Determine the [X, Y] coordinate at the center of the cell enclosing the given text.  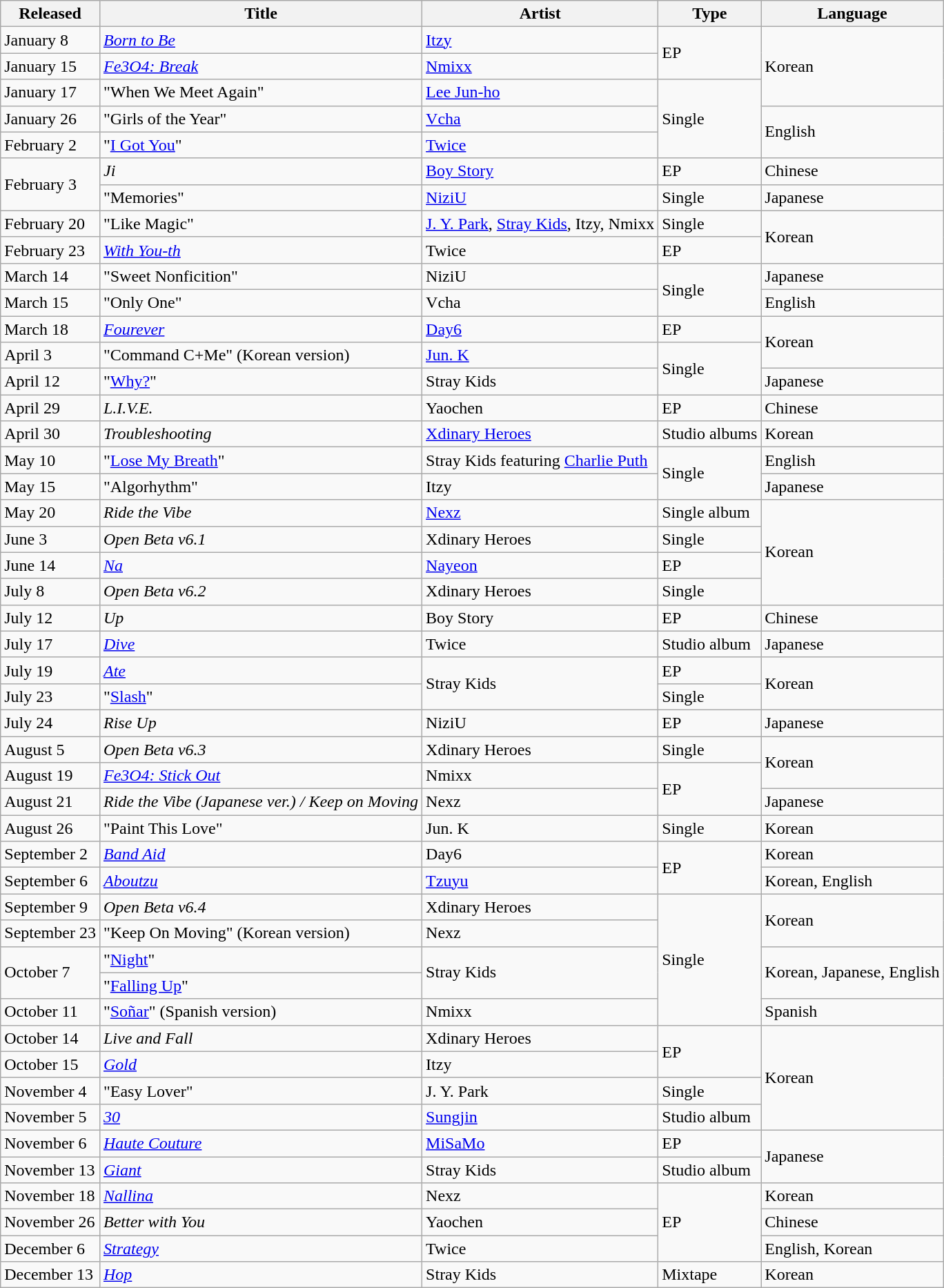
Open Beta v6.3 [261, 749]
March 15 [50, 302]
November 13 [50, 1170]
July 24 [50, 723]
October 14 [50, 1038]
September 6 [50, 881]
"Like Magic" [261, 224]
November 6 [50, 1143]
June 3 [50, 539]
30 [261, 1117]
Haute Couture [261, 1143]
"Lose My Breath" [261, 460]
Korean, Japanese, English [852, 973]
Troubleshooting [261, 434]
Released [50, 14]
"Algorhythm" [261, 487]
J. Y. Park, Stray Kids, Itzy, Nmixx [540, 224]
July 8 [50, 592]
March 14 [50, 276]
"Command C+Me" (Korean version) [261, 355]
April 3 [50, 355]
July 12 [50, 618]
July 19 [50, 670]
Up [261, 618]
January 8 [50, 40]
L.I.V.E. [261, 408]
Better with You [261, 1222]
February 2 [50, 145]
Nallina [261, 1196]
January 17 [50, 92]
"Slash" [261, 696]
October 7 [50, 973]
Dive [261, 644]
"Only One" [261, 302]
"Memories" [261, 197]
May 15 [50, 487]
MiSaMo [540, 1143]
May 20 [50, 513]
September 23 [50, 933]
April 29 [50, 408]
"Falling Up" [261, 986]
August 21 [50, 802]
Strategy [261, 1249]
Stray Kids featuring Charlie Puth [540, 460]
Open Beta v6.4 [261, 907]
Rise Up [261, 723]
November 18 [50, 1196]
February 3 [50, 184]
Fe3O4: Break [261, 66]
October 11 [50, 1012]
September 9 [50, 907]
September 2 [50, 855]
November 26 [50, 1222]
"Sweet Nonficition" [261, 276]
Type [709, 14]
February 23 [50, 250]
July 23 [50, 696]
July 17 [50, 644]
Language [852, 14]
"Why?" [261, 382]
Fourever [261, 329]
"Night" [261, 959]
Sungjin [540, 1117]
Open Beta v6.2 [261, 592]
August 5 [50, 749]
January 26 [50, 119]
Na [261, 565]
Ride the Vibe (Japanese ver.) / Keep on Moving [261, 802]
Ride the Vibe [261, 513]
"Easy Lover" [261, 1091]
Band Aid [261, 855]
Single album [709, 513]
June 14 [50, 565]
Korean, English [852, 881]
Hop [261, 1275]
August 19 [50, 776]
October 15 [50, 1064]
Live and Fall [261, 1038]
August 26 [50, 828]
Ji [261, 171]
March 18 [50, 329]
December 6 [50, 1249]
Artist [540, 14]
November 4 [50, 1091]
Nayeon [540, 565]
Gold [261, 1064]
"Soñar" (Spanish version) [261, 1012]
Spanish [852, 1012]
Tzuyu [540, 881]
J. Y. Park [540, 1091]
"Girls of the Year" [261, 119]
November 5 [50, 1117]
April 30 [50, 434]
April 12 [50, 382]
"Paint This Love" [261, 828]
"Keep On Moving" (Korean version) [261, 933]
Born to Be [261, 40]
Mixtape [709, 1275]
Open Beta v6.1 [261, 539]
January 15 [50, 66]
English, Korean [852, 1249]
"When We Meet Again" [261, 92]
Giant [261, 1170]
Aboutzu [261, 881]
"I Got You" [261, 145]
February 20 [50, 224]
December 13 [50, 1275]
Title [261, 14]
May 10 [50, 460]
Lee Jun-ho [540, 92]
Fe3O4: Stick Out [261, 776]
With You-th [261, 250]
Ate [261, 670]
Studio albums [709, 434]
